Identify which cell holds the provided text, then report its [X, Y] central coordinate. 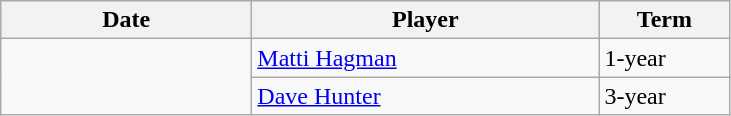
1-year [664, 58]
Term [664, 20]
Dave Hunter [426, 96]
Matti Hagman [426, 58]
3-year [664, 96]
Date [126, 20]
Player [426, 20]
